Return [x, y] of the center of cell containing provided text 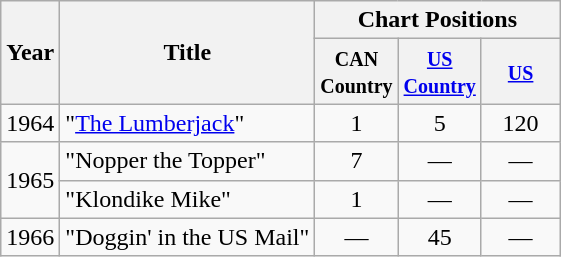
Year [30, 52]
7 [356, 161]
US Country [440, 72]
120 [520, 123]
"Doggin' in the US Mail" [188, 237]
"The Lumberjack" [188, 123]
5 [440, 123]
"Nopper the Topper" [188, 161]
Chart Positions [438, 20]
Title [188, 52]
45 [440, 237]
1965 [30, 180]
US [520, 72]
1966 [30, 237]
CAN Country [356, 72]
1964 [30, 123]
"Klondike Mike" [188, 199]
